For the text-containing cell, return its midpoint in [x, y] coordinate format. 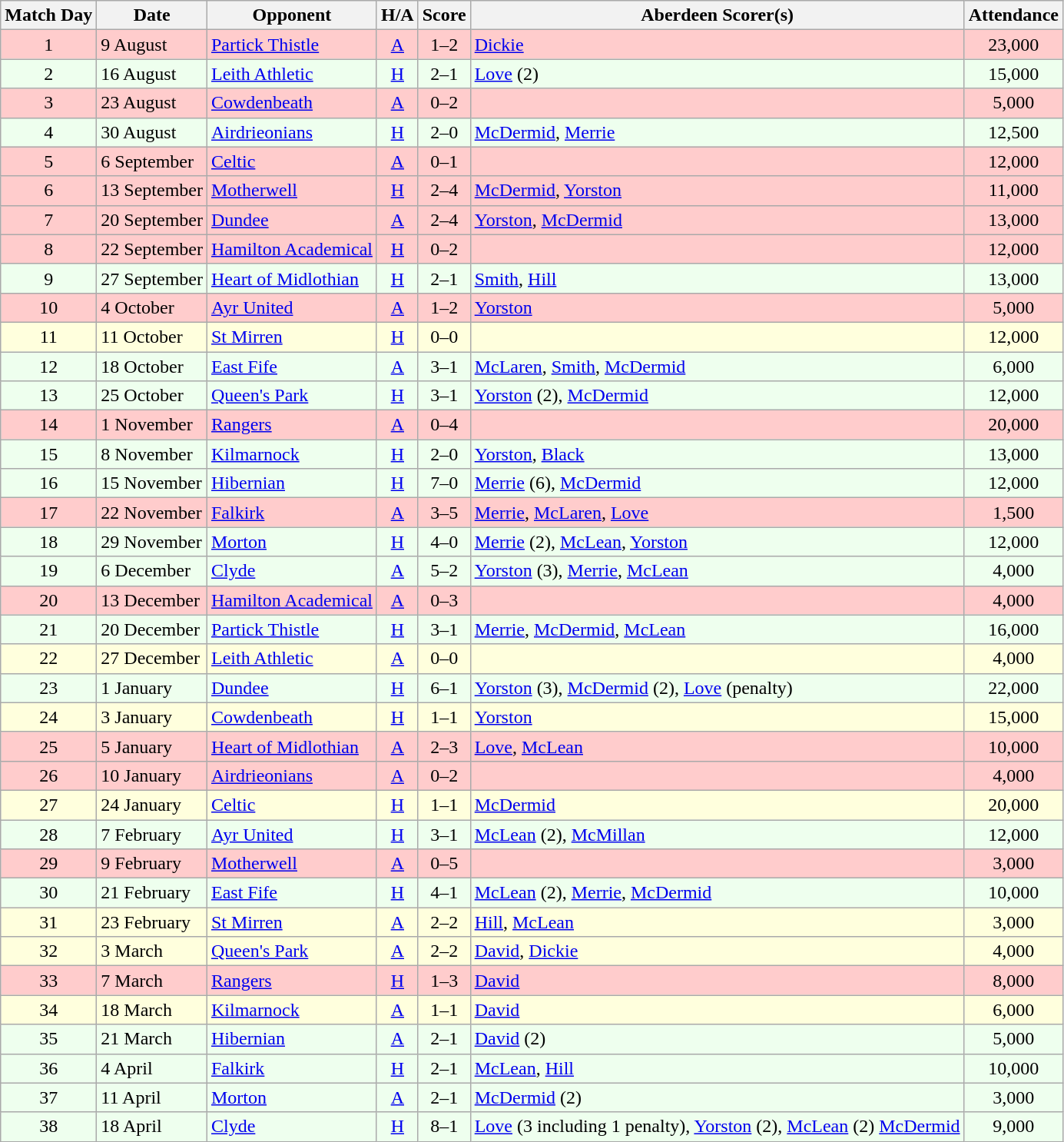
10 [49, 307]
Love (3 including 1 penalty), Yorston (2), McLean (2) McDermid [718, 1127]
Love (2) [718, 74]
6–1 [444, 688]
30 August [152, 132]
9 August [152, 45]
Yorston, McDermid [718, 220]
38 [49, 1127]
2–3 [444, 746]
23 [49, 688]
3 March [152, 951]
8 [49, 249]
23,000 [1013, 45]
3 January [152, 717]
11 April [152, 1097]
6 September [152, 161]
Yorston (3), Merrie, McLean [718, 571]
David (2) [718, 1039]
29 [49, 864]
21 [49, 629]
34 [49, 1010]
8 November [152, 454]
McLaren, Smith, McDermid [718, 367]
4–0 [444, 542]
Smith, Hill [718, 278]
Love, McLean [718, 746]
9 February [152, 864]
4 October [152, 307]
7 [49, 220]
17 [49, 513]
Date [152, 15]
20 September [152, 220]
7 March [152, 981]
21 February [152, 893]
28 [49, 834]
McDermid, Merrie [718, 132]
22 [49, 659]
Merrie (6), McDermid [718, 483]
7 February [152, 834]
32 [49, 951]
Merrie, McLaren, Love [718, 513]
4–1 [444, 893]
24 [49, 717]
McLean (2), McMillan [718, 834]
5–2 [444, 571]
McLean (2), Merrie, McDermid [718, 893]
36 [49, 1068]
31 [49, 922]
15 [49, 454]
Merrie, McDermid, McLean [718, 629]
11 October [152, 337]
Yorston, Black [718, 454]
12,500 [1013, 132]
Hill, McLean [718, 922]
20 [49, 600]
McDermid, Yorston [718, 191]
16 [49, 483]
1,500 [1013, 513]
22 September [152, 249]
3–5 [444, 513]
18 April [152, 1127]
22 November [152, 513]
13 [49, 396]
8–1 [444, 1127]
6 [49, 191]
12 [49, 367]
5 January [152, 746]
David, Dickie [718, 951]
7–0 [444, 483]
11,000 [1013, 191]
10 January [152, 775]
0–5 [444, 864]
Attendance [1013, 15]
20 December [152, 629]
18 March [152, 1010]
0–1 [444, 161]
37 [49, 1097]
9 [49, 278]
H/A [397, 15]
27 September [152, 278]
26 [49, 775]
27 [49, 805]
Merrie (2), McLean, Yorston [718, 542]
22,000 [1013, 688]
9,000 [1013, 1127]
18 October [152, 367]
23 February [152, 922]
11 [49, 337]
16,000 [1013, 629]
0–4 [444, 425]
2 [49, 74]
21 March [152, 1039]
Match Day [49, 15]
13 September [152, 191]
Yorston (3), McDermid (2), Love (penalty) [718, 688]
Score [444, 15]
1 November [152, 425]
30 [49, 893]
14 [49, 425]
4 [49, 132]
24 January [152, 805]
16 August [152, 74]
McDermid [718, 805]
15 November [152, 483]
0–3 [444, 600]
Aberdeen Scorer(s) [718, 15]
McLean, Hill [718, 1068]
23 August [152, 103]
Opponent [292, 15]
19 [49, 571]
Dickie [718, 45]
5 [49, 161]
25 October [152, 396]
35 [49, 1039]
1–3 [444, 981]
8,000 [1013, 981]
1 [49, 45]
4 April [152, 1068]
29 November [152, 542]
13 December [152, 600]
McDermid (2) [718, 1097]
33 [49, 981]
25 [49, 746]
18 [49, 542]
3 [49, 103]
27 December [152, 659]
Yorston (2), McDermid [718, 396]
1 January [152, 688]
6 December [152, 571]
